Find where the given text appears and provide that cell's center as [x, y] coordinate. 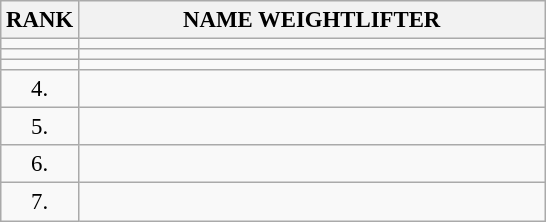
NAME WEIGHTLIFTER [312, 20]
5. [40, 127]
7. [40, 202]
6. [40, 165]
RANK [40, 20]
4. [40, 89]
